Detect which cell encompasses the target text, then output its [x, y] center coordinate. 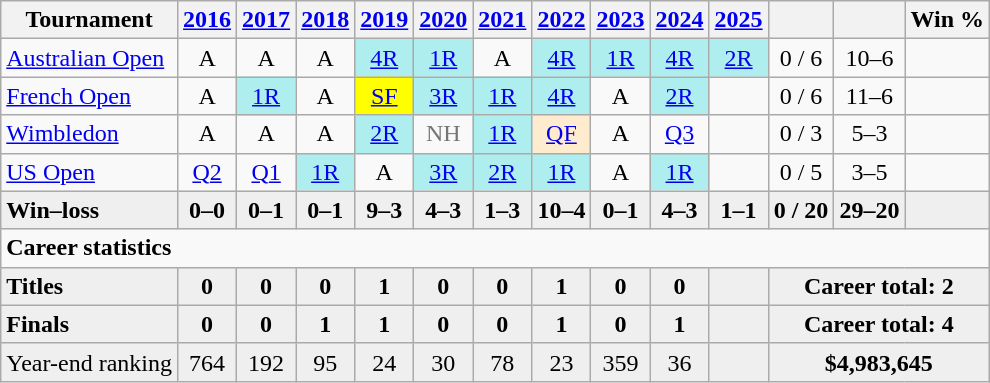
9–3 [384, 210]
0 / 3 [801, 134]
2023 [620, 20]
2025 [738, 20]
2019 [384, 20]
Career total: 4 [878, 324]
10–4 [562, 210]
Q2 [208, 172]
30 [444, 362]
2017 [266, 20]
0 / 5 [801, 172]
0–0 [208, 210]
Finals [90, 324]
2016 [208, 20]
SF [384, 96]
Australian Open [90, 58]
2022 [562, 20]
78 [502, 362]
3–5 [870, 172]
French Open [90, 96]
2024 [680, 20]
NH [444, 134]
Titles [90, 286]
Career statistics [496, 248]
Tournament [90, 20]
24 [384, 362]
Wimbledon [90, 134]
5–3 [870, 134]
192 [266, 362]
23 [562, 362]
36 [680, 362]
764 [208, 362]
0 / 20 [801, 210]
$4,983,645 [878, 362]
Year-end ranking [90, 362]
95 [326, 362]
29–20 [870, 210]
11–6 [870, 96]
Win % [948, 20]
US Open [90, 172]
1–1 [738, 210]
2018 [326, 20]
2020 [444, 20]
2021 [502, 20]
Career total: 2 [878, 286]
359 [620, 362]
1–3 [502, 210]
QF [562, 134]
10–6 [870, 58]
Win–loss [90, 210]
Q1 [266, 172]
Q3 [680, 134]
